Output the [x, y] coordinate of the center of the cell containing the given text.  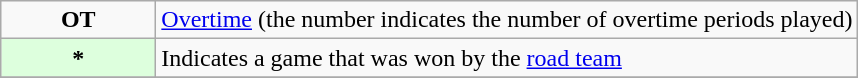
Overtime (the number indicates the number of overtime periods played) [507, 20]
OT [78, 20]
Indicates a game that was won by the road team [507, 58]
* [78, 58]
